Find where the given text appears and provide that cell's center as (x, y) coordinate. 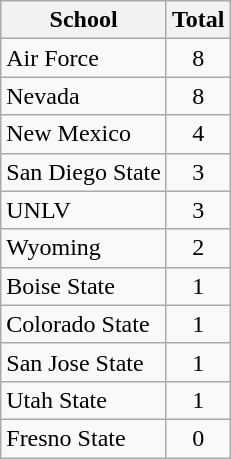
San Diego State (84, 172)
Nevada (84, 96)
Total (198, 20)
4 (198, 134)
Fresno State (84, 438)
0 (198, 438)
San Jose State (84, 362)
2 (198, 248)
School (84, 20)
Boise State (84, 286)
Wyoming (84, 248)
New Mexico (84, 134)
UNLV (84, 210)
Utah State (84, 400)
Colorado State (84, 324)
Air Force (84, 58)
